Determine the [X, Y] coordinate at the center of the cell enclosing the given text.  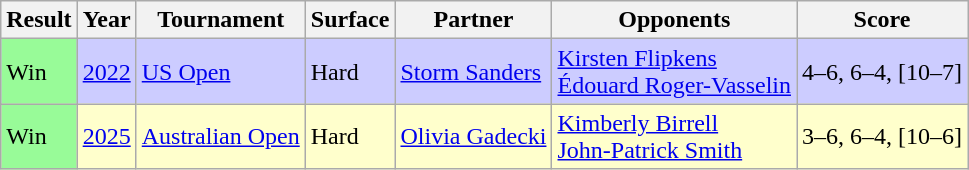
Olivia Gadecki [474, 136]
Opponents [674, 20]
2022 [106, 72]
Result [39, 20]
Surface [350, 20]
4–6, 6–4, [10–7] [882, 72]
US Open [220, 72]
Australian Open [220, 136]
Storm Sanders [474, 72]
Tournament [220, 20]
Kirsten Flipkens Édouard Roger-Vasselin [674, 72]
Score [882, 20]
2025 [106, 136]
Partner [474, 20]
3–6, 6–4, [10–6] [882, 136]
Kimberly Birrell John-Patrick Smith [674, 136]
Year [106, 20]
